From the cell containing the given text, extract its center point as (X, Y) coordinate. 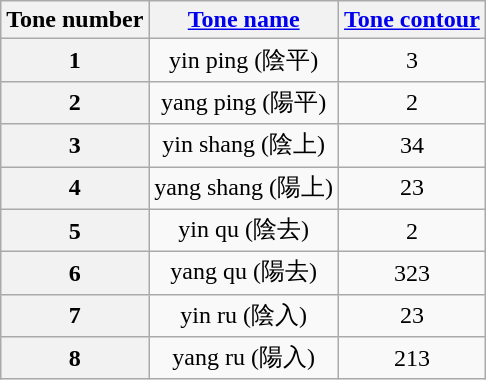
yang ping (陽平) (244, 102)
yin ping (陰平) (244, 60)
yin qu (陰去) (244, 230)
323 (412, 274)
yin shang (陰上) (244, 146)
Tone name (244, 20)
yang ru (陽入) (244, 358)
7 (75, 316)
4 (75, 188)
5 (75, 230)
Tone number (75, 20)
yang qu (陽去) (244, 274)
6 (75, 274)
yin ru (陰入) (244, 316)
yang shang (陽上) (244, 188)
Tone contour (412, 20)
34 (412, 146)
1 (75, 60)
213 (412, 358)
8 (75, 358)
